Return (x, y) of the center of cell containing provided text 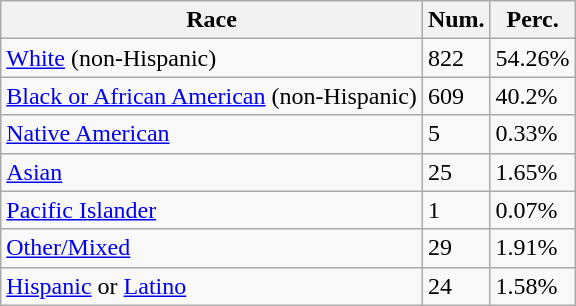
29 (456, 248)
40.2% (532, 96)
Hispanic or Latino (212, 286)
Asian (212, 172)
1.91% (532, 248)
0.07% (532, 210)
Num. (456, 20)
1.58% (532, 286)
1.65% (532, 172)
White (non-Hispanic) (212, 58)
Pacific Islander (212, 210)
0.33% (532, 134)
25 (456, 172)
54.26% (532, 58)
609 (456, 96)
5 (456, 134)
24 (456, 286)
Black or African American (non-Hispanic) (212, 96)
Native American (212, 134)
1 (456, 210)
822 (456, 58)
Perc. (532, 20)
Other/Mixed (212, 248)
Race (212, 20)
